Determine the (x, y) coordinate at the center of the cell enclosing the given text.  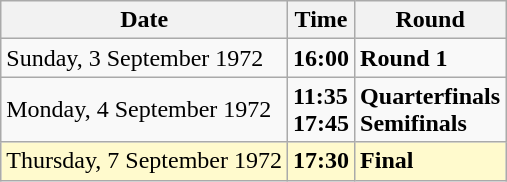
Date (144, 20)
Thursday, 7 September 1972 (144, 161)
Sunday, 3 September 1972 (144, 58)
16:00 (322, 58)
11:3517:45 (322, 110)
QuarterfinalsSemifinals (430, 110)
Time (322, 20)
Round (430, 20)
Monday, 4 September 1972 (144, 110)
Round 1 (430, 58)
Final (430, 161)
17:30 (322, 161)
